For the text-containing cell, return its midpoint in (x, y) coordinate format. 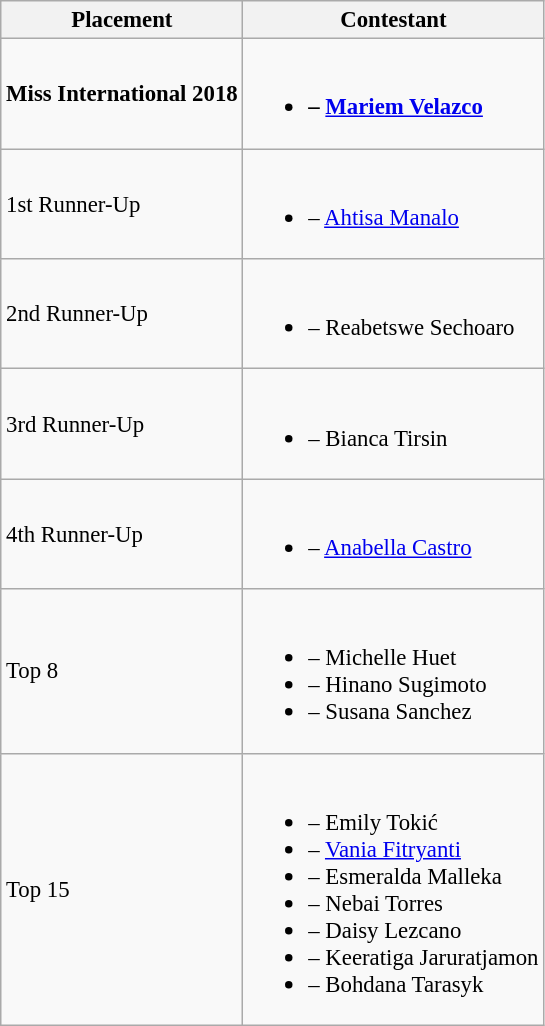
4th Runner-Up (122, 534)
– Michelle Huet – Hinano Sugimoto – Susana Sanchez (394, 671)
– Ahtisa Manalo (394, 204)
– Bianca Tirsin (394, 424)
Miss International 2018 (122, 94)
– Emily Tokić – Vania Fitryanti – Esmeralda Malleka – Nebai Torres – Daisy Lezcano – Keeratiga Jaruratjamon – Bohdana Tarasyk (394, 889)
Top 8 (122, 671)
2nd Runner-Up (122, 314)
Contestant (394, 20)
– Anabella Castro (394, 534)
3rd Runner-Up (122, 424)
Placement (122, 20)
– Mariem Velazco (394, 94)
– Reabetswe Sechoaro (394, 314)
Top 15 (122, 889)
1st Runner-Up (122, 204)
